Output the (X, Y) coordinate of the center of the cell containing the given text.  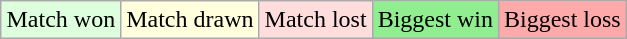
Biggest loss (562, 20)
Match lost (316, 20)
Match drawn (190, 20)
Biggest win (435, 20)
Match won (61, 20)
